From the cell containing the given text, extract its center point as (x, y) coordinate. 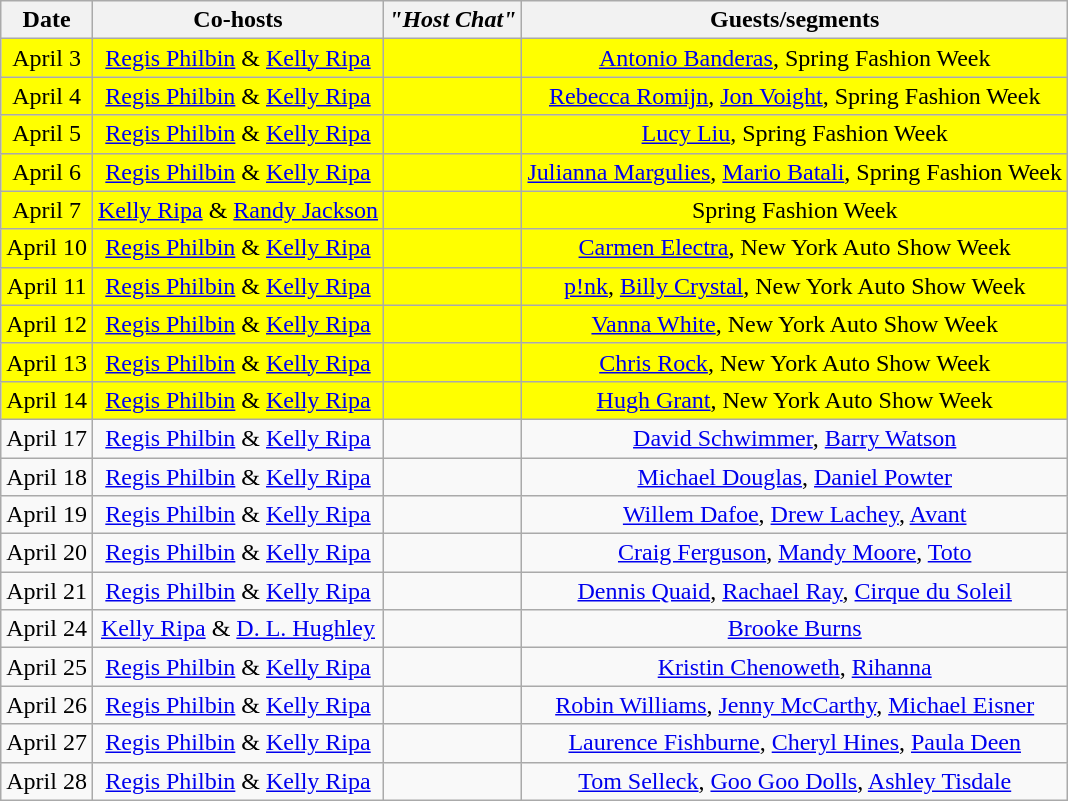
April 14 (47, 400)
Dennis Quaid, Rachael Ray, Cirque du Soleil (795, 591)
Vanna White, New York Auto Show Week (795, 324)
April 12 (47, 324)
April 5 (47, 134)
Kelly Ripa & D. L. Hughley (238, 629)
Hugh Grant, New York Auto Show Week (795, 400)
p!nk, Billy Crystal, New York Auto Show Week (795, 286)
Laurence Fishburne, Cheryl Hines, Paula Deen (795, 743)
Spring Fashion Week (795, 210)
April 26 (47, 705)
April 18 (47, 477)
Date (47, 20)
Lucy Liu, Spring Fashion Week (795, 134)
Robin Williams, Jenny McCarthy, Michael Eisner (795, 705)
Co-hosts (238, 20)
April 17 (47, 438)
Craig Ferguson, Mandy Moore, Toto (795, 553)
Carmen Electra, New York Auto Show Week (795, 248)
Rebecca Romijn, Jon Voight, Spring Fashion Week (795, 96)
David Schwimmer, Barry Watson (795, 438)
Willem Dafoe, Drew Lachey, Avant (795, 515)
April 28 (47, 781)
April 25 (47, 667)
April 7 (47, 210)
Guests/segments (795, 20)
Chris Rock, New York Auto Show Week (795, 362)
April 10 (47, 248)
Kristin Chenoweth, Rihanna (795, 667)
April 24 (47, 629)
"Host Chat" (453, 20)
April 3 (47, 58)
April 21 (47, 591)
Antonio Banderas, Spring Fashion Week (795, 58)
April 27 (47, 743)
April 13 (47, 362)
April 6 (47, 172)
April 20 (47, 553)
Michael Douglas, Daniel Powter (795, 477)
April 4 (47, 96)
Brooke Burns (795, 629)
April 11 (47, 286)
Tom Selleck, Goo Goo Dolls, Ashley Tisdale (795, 781)
Julianna Margulies, Mario Batali, Spring Fashion Week (795, 172)
April 19 (47, 515)
Kelly Ripa & Randy Jackson (238, 210)
